Capture the cell that displays the provided text and extract its (X, Y) central coordinate. 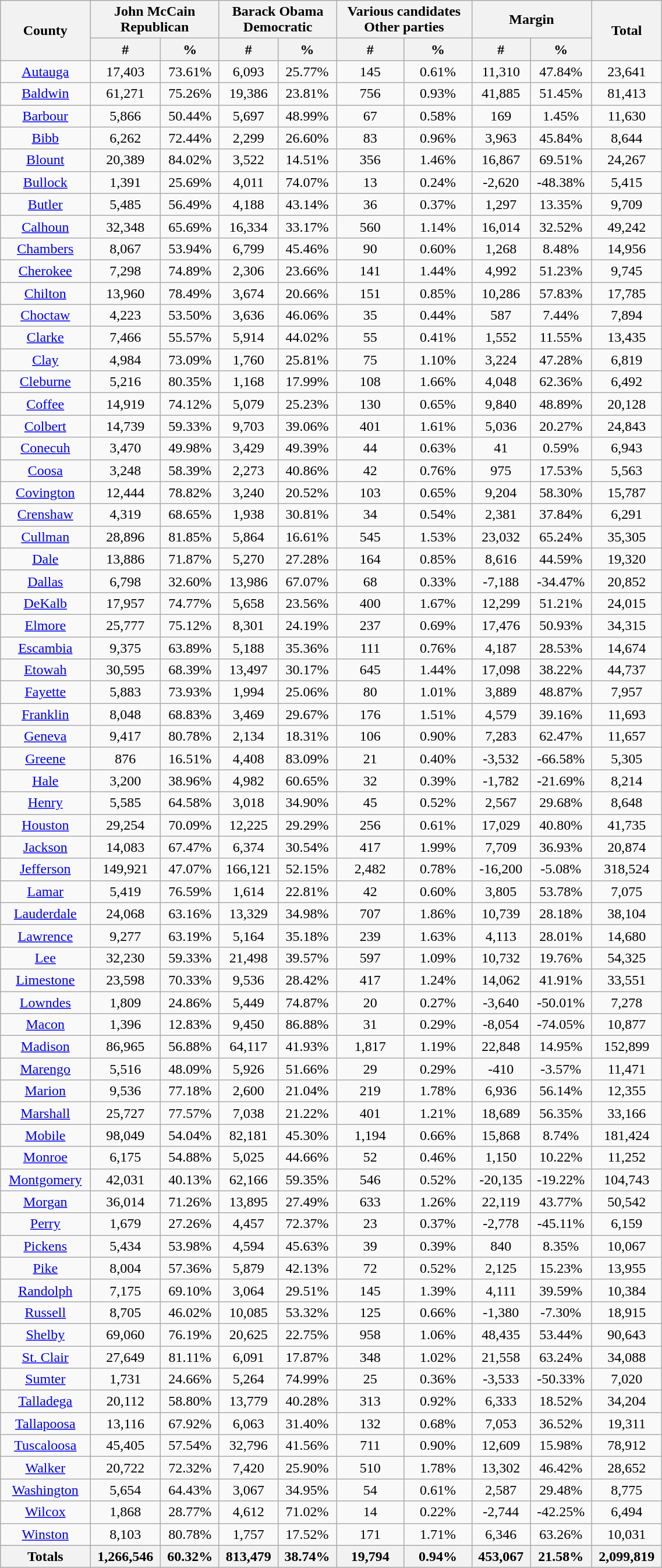
3,470 (126, 448)
2,567 (501, 803)
55 (370, 338)
1.45% (561, 116)
24,267 (626, 160)
7,283 (501, 737)
12,299 (501, 603)
29.67% (307, 714)
1,757 (248, 1534)
-7.30% (561, 1312)
546 (370, 1180)
-3,533 (501, 1379)
9,450 (248, 1025)
25.90% (307, 1468)
597 (370, 958)
20.66% (307, 293)
8,301 (248, 625)
Butler (45, 204)
41,735 (626, 825)
6,291 (626, 515)
46.06% (307, 316)
11,471 (626, 1069)
Marshall (45, 1113)
633 (370, 1202)
18.52% (561, 1401)
35 (370, 316)
3,248 (126, 470)
3,429 (248, 448)
5,270 (248, 559)
14 (370, 1512)
-21.69% (561, 781)
17,098 (501, 670)
10,286 (501, 293)
3,963 (501, 138)
-1,782 (501, 781)
2,299 (248, 138)
645 (370, 670)
34 (370, 515)
80.35% (190, 382)
69.51% (561, 160)
1,679 (126, 1224)
46.42% (561, 1468)
14,680 (626, 936)
-3,532 (501, 759)
34,315 (626, 625)
4,223 (126, 316)
41 (501, 448)
29.68% (561, 803)
Tuscaloosa (45, 1446)
-48.38% (561, 182)
55.57% (190, 338)
24,068 (126, 914)
44.66% (307, 1158)
3,067 (248, 1490)
-42.25% (561, 1512)
51.21% (561, 603)
70.33% (190, 980)
1,150 (501, 1158)
31.40% (307, 1424)
7.44% (561, 316)
Bibb (45, 138)
6,798 (126, 581)
24,015 (626, 603)
18,915 (626, 1312)
5,079 (248, 404)
166,121 (248, 869)
21.22% (307, 1113)
840 (501, 1246)
6,346 (501, 1534)
Sumter (45, 1379)
6,492 (626, 382)
18,689 (501, 1113)
1.71% (438, 1534)
72.44% (190, 138)
Chilton (45, 293)
22.75% (307, 1335)
54 (370, 1490)
1.01% (438, 692)
8.48% (561, 249)
4,408 (248, 759)
16.61% (307, 537)
20,722 (126, 1468)
98,049 (126, 1135)
83.09% (307, 759)
0.58% (438, 116)
Blount (45, 160)
74.99% (307, 1379)
Conecuh (45, 448)
14,956 (626, 249)
1.51% (438, 714)
Pike (45, 1268)
32,348 (126, 226)
25.23% (307, 404)
4,612 (248, 1512)
69,060 (126, 1335)
36.93% (561, 847)
Talladega (45, 1401)
-1,380 (501, 1312)
28.53% (561, 648)
106 (370, 737)
1,809 (126, 1002)
16,334 (248, 226)
DeKalb (45, 603)
-19.22% (561, 1180)
Fayette (45, 692)
0.78% (438, 869)
0.27% (438, 1002)
75.12% (190, 625)
5,188 (248, 648)
47.84% (561, 72)
5,449 (248, 1002)
20,112 (126, 1401)
74.87% (307, 1002)
7,894 (626, 316)
-7,188 (501, 581)
29,254 (126, 825)
34.90% (307, 803)
3,469 (248, 714)
1.14% (438, 226)
11,310 (501, 72)
152,899 (626, 1047)
1,552 (501, 338)
3,240 (248, 493)
Geneva (45, 737)
21.04% (307, 1091)
6,159 (626, 1224)
13,886 (126, 559)
81.85% (190, 537)
54,325 (626, 958)
72 (370, 1268)
81,413 (626, 94)
63.26% (561, 1534)
Lauderdale (45, 914)
12,355 (626, 1091)
27.49% (307, 1202)
169 (501, 116)
John McCainRepublican (155, 20)
5,914 (248, 338)
26.60% (307, 138)
5,305 (626, 759)
86.88% (307, 1025)
34,204 (626, 1401)
239 (370, 936)
8,067 (126, 249)
44,737 (626, 670)
41.93% (307, 1047)
15.98% (561, 1446)
7,709 (501, 847)
9,204 (501, 493)
5,883 (126, 692)
30,595 (126, 670)
0.92% (438, 1401)
75 (370, 360)
13,435 (626, 338)
-3,640 (501, 1002)
Perry (45, 1224)
10,877 (626, 1025)
75.26% (190, 94)
58.80% (190, 1401)
33.17% (307, 226)
16,867 (501, 160)
29.48% (561, 1490)
5,264 (248, 1379)
23.56% (307, 603)
78,912 (626, 1446)
Cherokee (45, 271)
51.23% (561, 271)
Elmore (45, 625)
-16,200 (501, 869)
4,113 (501, 936)
67.47% (190, 847)
1,614 (248, 891)
510 (370, 1468)
58.30% (561, 493)
176 (370, 714)
-2,620 (501, 182)
76.19% (190, 1335)
22,119 (501, 1202)
25.77% (307, 72)
0.69% (438, 625)
Clay (45, 360)
Baldwin (45, 94)
14.51% (307, 160)
587 (501, 316)
42.13% (307, 1268)
81.11% (190, 1357)
23.81% (307, 94)
7,420 (248, 1468)
24.86% (190, 1002)
41.56% (307, 1446)
4,188 (248, 204)
24,843 (626, 426)
25.69% (190, 182)
4,011 (248, 182)
Clarke (45, 338)
-3.57% (561, 1069)
Autauga (45, 72)
54.88% (190, 1158)
74.89% (190, 271)
48.89% (561, 404)
0.33% (438, 581)
4,048 (501, 382)
53.94% (190, 249)
1.53% (438, 537)
52.15% (307, 869)
6,819 (626, 360)
1.39% (438, 1290)
49,242 (626, 226)
28.42% (307, 980)
5,419 (126, 891)
73.61% (190, 72)
56.14% (561, 1091)
Winston (45, 1534)
560 (370, 226)
Margin (532, 20)
17.52% (307, 1534)
40.80% (561, 825)
45.63% (307, 1246)
1.67% (438, 603)
62.36% (561, 382)
5,866 (126, 116)
28.01% (561, 936)
6,936 (501, 1091)
8,648 (626, 803)
Marengo (45, 1069)
0.44% (438, 316)
1.46% (438, 160)
14.95% (561, 1047)
Russell (45, 1312)
8,644 (626, 138)
-2,744 (501, 1512)
50,542 (626, 1202)
4,457 (248, 1224)
36 (370, 204)
13,116 (126, 1424)
47.28% (561, 360)
-66.58% (561, 759)
52 (370, 1158)
313 (370, 1401)
Lee (45, 958)
Pickens (45, 1246)
8.35% (561, 1246)
77.57% (190, 1113)
Colbert (45, 426)
32,230 (126, 958)
64.43% (190, 1490)
Covington (45, 493)
71.87% (190, 559)
50.93% (561, 625)
38,104 (626, 914)
1.66% (438, 382)
1,168 (248, 382)
43.77% (561, 1202)
22,848 (501, 1047)
49.98% (190, 448)
62.47% (561, 737)
23,032 (501, 537)
48.87% (561, 692)
51.66% (307, 1069)
0.63% (438, 448)
15,868 (501, 1135)
13,302 (501, 1468)
3,224 (501, 360)
34.95% (307, 1490)
84.02% (190, 160)
Various candidatesOther parties (404, 20)
60.32% (190, 1556)
Hale (45, 781)
2,381 (501, 515)
0.41% (438, 338)
17,476 (501, 625)
1,194 (370, 1135)
20,128 (626, 404)
Cleburne (45, 382)
70.09% (190, 825)
6,333 (501, 1401)
35.36% (307, 648)
Limestone (45, 980)
-74.05% (561, 1025)
21,498 (248, 958)
63.16% (190, 914)
68.65% (190, 515)
10,085 (248, 1312)
53.78% (561, 891)
Lowndes (45, 1002)
10,067 (626, 1246)
7,038 (248, 1113)
12,609 (501, 1446)
13,960 (126, 293)
-45.11% (561, 1224)
32.60% (190, 581)
86,965 (126, 1047)
St. Clair (45, 1357)
9,840 (501, 404)
7,020 (626, 1379)
30.81% (307, 515)
Coffee (45, 404)
17.87% (307, 1357)
5,216 (126, 382)
13,986 (248, 581)
13,329 (248, 914)
28.18% (561, 914)
Chambers (45, 249)
10,384 (626, 1290)
4,594 (248, 1246)
35,305 (626, 537)
63.89% (190, 648)
0.94% (438, 1556)
-8,054 (501, 1025)
-20,135 (501, 1180)
0.59% (561, 448)
23,641 (626, 72)
2,306 (248, 271)
6,093 (248, 72)
17,957 (126, 603)
68 (370, 581)
21,558 (501, 1357)
Houston (45, 825)
181,424 (626, 1135)
6,943 (626, 448)
7,053 (501, 1424)
-410 (501, 1069)
35.18% (307, 936)
80 (370, 692)
5,434 (126, 1246)
40.86% (307, 470)
0.93% (438, 94)
711 (370, 1446)
63.19% (190, 936)
5,025 (248, 1158)
39.06% (307, 426)
74.12% (190, 404)
1.06% (438, 1335)
8,616 (501, 559)
Lamar (45, 891)
1,994 (248, 692)
20,625 (248, 1335)
45 (370, 803)
Marion (45, 1091)
9,703 (248, 426)
Monroe (45, 1158)
65.69% (190, 226)
83 (370, 138)
1,817 (370, 1047)
25 (370, 1379)
72.32% (190, 1468)
17.53% (561, 470)
25.81% (307, 360)
19.76% (561, 958)
8,214 (626, 781)
10,031 (626, 1534)
975 (501, 470)
141 (370, 271)
16.51% (190, 759)
25,777 (126, 625)
74.77% (190, 603)
57.36% (190, 1268)
20,874 (626, 847)
5,485 (126, 204)
3,636 (248, 316)
39.59% (561, 1290)
6,374 (248, 847)
39.57% (307, 958)
149,921 (126, 869)
Randolph (45, 1290)
Choctaw (45, 316)
29.51% (307, 1290)
62,166 (248, 1180)
11.55% (561, 338)
2,587 (501, 1490)
1,391 (126, 182)
45.46% (307, 249)
707 (370, 914)
63.24% (561, 1357)
Wilcox (45, 1512)
1.86% (438, 914)
2,134 (248, 737)
Macon (45, 1025)
51.45% (561, 94)
4,992 (501, 271)
15,787 (626, 493)
11,657 (626, 737)
23,598 (126, 980)
48,435 (501, 1335)
125 (370, 1312)
24.19% (307, 625)
50.44% (190, 116)
12,225 (248, 825)
67.92% (190, 1424)
72.37% (307, 1224)
Washington (45, 1490)
5,585 (126, 803)
10,732 (501, 958)
4,111 (501, 1290)
5,879 (248, 1268)
3,064 (248, 1290)
37.84% (561, 515)
20 (370, 1002)
4,579 (501, 714)
6,063 (248, 1424)
103 (370, 493)
1.21% (438, 1113)
20,389 (126, 160)
Crenshaw (45, 515)
356 (370, 160)
1.63% (438, 936)
29 (370, 1069)
400 (370, 603)
-50.01% (561, 1002)
17,785 (626, 293)
876 (126, 759)
48.09% (190, 1069)
44.59% (561, 559)
1,938 (248, 515)
0.68% (438, 1424)
53.98% (190, 1246)
19,320 (626, 559)
60.65% (307, 781)
2,482 (370, 869)
28.77% (190, 1512)
58.39% (190, 470)
56.88% (190, 1047)
1,297 (501, 204)
1.09% (438, 958)
132 (370, 1424)
25.06% (307, 692)
11,630 (626, 116)
8,048 (126, 714)
6,494 (626, 1512)
3,889 (501, 692)
49.39% (307, 448)
4,984 (126, 360)
3,200 (126, 781)
Madison (45, 1047)
29.29% (307, 825)
1,266,546 (126, 1556)
Total (626, 30)
23.66% (307, 271)
46.02% (190, 1312)
59.35% (307, 1180)
9,709 (626, 204)
1,268 (501, 249)
1.26% (438, 1202)
1.24% (438, 980)
Walker (45, 1468)
108 (370, 382)
21 (370, 759)
171 (370, 1534)
13 (370, 182)
7,175 (126, 1290)
2,600 (248, 1091)
756 (370, 94)
3,805 (501, 891)
256 (370, 825)
237 (370, 625)
111 (370, 648)
8,103 (126, 1534)
12,444 (126, 493)
61,271 (126, 94)
1,731 (126, 1379)
1.61% (438, 426)
67.07% (307, 581)
Barack ObamaDemocratic (277, 20)
57.54% (190, 1446)
73.93% (190, 692)
28,652 (626, 1468)
53.44% (561, 1335)
13,955 (626, 1268)
30.17% (307, 670)
33,166 (626, 1113)
Lawrence (45, 936)
958 (370, 1335)
38.96% (190, 781)
Henry (45, 803)
13,497 (248, 670)
36,014 (126, 1202)
19,386 (248, 94)
-50.33% (561, 1379)
1,868 (126, 1512)
65.24% (561, 537)
4,982 (248, 781)
-2,778 (501, 1224)
22.81% (307, 891)
71.26% (190, 1202)
6,091 (248, 1357)
17,029 (501, 825)
14,674 (626, 648)
1,760 (248, 360)
Bullock (45, 182)
40.28% (307, 1401)
76.59% (190, 891)
77.18% (190, 1091)
53.50% (190, 316)
64.58% (190, 803)
68.39% (190, 670)
Etowah (45, 670)
57.83% (561, 293)
20,852 (626, 581)
0.54% (438, 515)
0.96% (438, 138)
5,658 (248, 603)
12.83% (190, 1025)
0.22% (438, 1512)
1,396 (126, 1025)
3,522 (248, 160)
24.66% (190, 1379)
5,415 (626, 182)
78.82% (190, 493)
County (45, 30)
7,075 (626, 891)
45.84% (561, 138)
104,743 (626, 1180)
67 (370, 116)
11,693 (626, 714)
Mobile (45, 1135)
44.02% (307, 338)
7,466 (126, 338)
Coosa (45, 470)
7,298 (126, 271)
90,643 (626, 1335)
27.28% (307, 559)
38.22% (561, 670)
39 (370, 1246)
27.26% (190, 1224)
0.46% (438, 1158)
53.32% (307, 1312)
164 (370, 559)
3,674 (248, 293)
16,014 (501, 226)
Greene (45, 759)
90 (370, 249)
5,697 (248, 116)
5,516 (126, 1069)
Jackson (45, 847)
219 (370, 1091)
2,099,819 (626, 1556)
14,083 (126, 847)
21.58% (561, 1556)
-34.47% (561, 581)
74.07% (307, 182)
71.02% (307, 1512)
10,739 (501, 914)
8.74% (561, 1135)
Montgomery (45, 1180)
9,375 (126, 648)
32,796 (248, 1446)
18.31% (307, 737)
Shelby (45, 1335)
0.36% (438, 1379)
4,319 (126, 515)
14,062 (501, 980)
15.23% (561, 1268)
43.14% (307, 204)
0.24% (438, 182)
8,004 (126, 1268)
54.04% (190, 1135)
1.19% (438, 1047)
64,117 (248, 1047)
5,926 (248, 1069)
5,164 (248, 936)
Cullman (45, 537)
13,895 (248, 1202)
-5.08% (561, 869)
9,417 (126, 737)
45,405 (126, 1446)
20.27% (561, 426)
11,252 (626, 1158)
14,739 (126, 426)
0.40% (438, 759)
7,278 (626, 1002)
3,018 (248, 803)
9,745 (626, 271)
40.13% (190, 1180)
5,864 (248, 537)
19,311 (626, 1424)
Dallas (45, 581)
Jefferson (45, 869)
Dale (45, 559)
Barbour (45, 116)
41,885 (501, 94)
4,187 (501, 648)
32 (370, 781)
19,794 (370, 1556)
69.10% (190, 1290)
56.35% (561, 1113)
33,551 (626, 980)
14,919 (126, 404)
1.99% (438, 847)
13,779 (248, 1401)
34,088 (626, 1357)
17,403 (126, 72)
31 (370, 1025)
28,896 (126, 537)
Morgan (45, 1202)
7,957 (626, 692)
318,524 (626, 869)
17.99% (307, 382)
5,654 (126, 1490)
20.52% (307, 493)
813,479 (248, 1556)
48.99% (307, 116)
73.09% (190, 360)
9,277 (126, 936)
6,799 (248, 249)
1.10% (438, 360)
8,705 (126, 1312)
545 (370, 537)
453,067 (501, 1556)
1.02% (438, 1357)
6,262 (126, 138)
2,125 (501, 1268)
5,036 (501, 426)
34.98% (307, 914)
47.07% (190, 869)
45.30% (307, 1135)
78.49% (190, 293)
Tallapoosa (45, 1424)
32.52% (561, 226)
Escambia (45, 648)
56.49% (190, 204)
Franklin (45, 714)
5,563 (626, 470)
38.74% (307, 1556)
151 (370, 293)
27,649 (126, 1357)
68.83% (190, 714)
348 (370, 1357)
2,273 (248, 470)
6,175 (126, 1158)
36.52% (561, 1424)
42,031 (126, 1180)
13.35% (561, 204)
39.16% (561, 714)
82,181 (248, 1135)
25,727 (126, 1113)
30.54% (307, 847)
41.91% (561, 980)
10.22% (561, 1158)
8,775 (626, 1490)
Calhoun (45, 226)
Totals (45, 1556)
130 (370, 404)
44 (370, 448)
23 (370, 1224)
